Capture the cell that displays the provided text and extract its [X, Y] central coordinate. 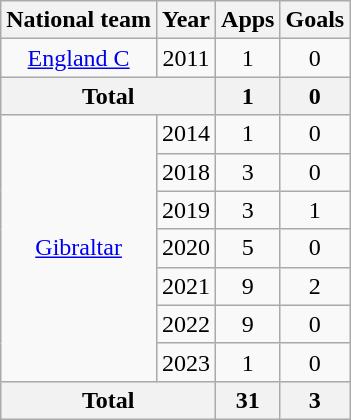
Goals [315, 20]
2020 [186, 248]
2011 [186, 58]
31 [248, 400]
2014 [186, 134]
Gibraltar [79, 248]
England C [79, 58]
2018 [186, 172]
2019 [186, 210]
National team [79, 20]
2 [315, 286]
2022 [186, 324]
2021 [186, 286]
5 [248, 248]
Apps [248, 20]
Year [186, 20]
2023 [186, 362]
